Return (x, y) of the center of cell containing provided text 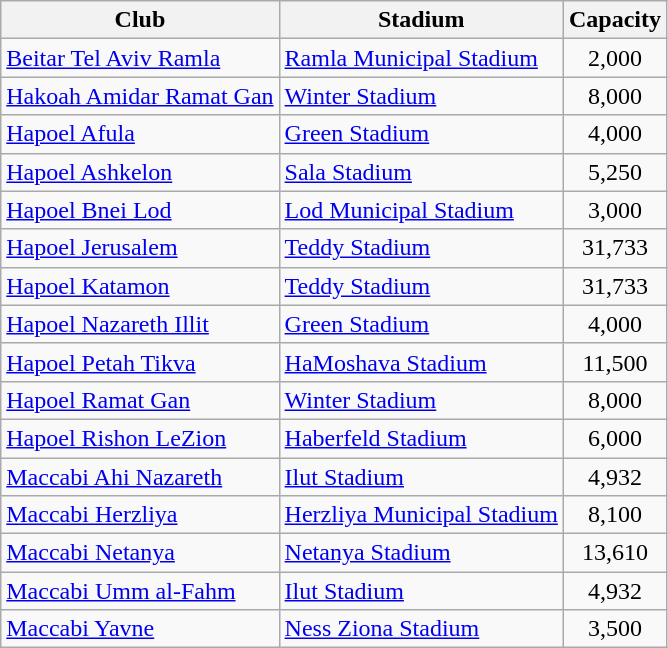
Maccabi Netanya (140, 553)
Herzliya Municipal Stadium (421, 515)
Hakoah Amidar Ramat Gan (140, 96)
Maccabi Yavne (140, 629)
Netanya Stadium (421, 553)
Capacity (614, 20)
Maccabi Ahi Nazareth (140, 477)
Maccabi Umm al-Fahm (140, 591)
11,500 (614, 362)
13,610 (614, 553)
Stadium (421, 20)
Club (140, 20)
Sala Stadium (421, 172)
Lod Municipal Stadium (421, 210)
Haberfeld Stadium (421, 438)
HaMoshava Stadium (421, 362)
2,000 (614, 58)
6,000 (614, 438)
Hapoel Jerusalem (140, 248)
Ness Ziona Stadium (421, 629)
Ramla Municipal Stadium (421, 58)
Hapoel Rishon LeZion (140, 438)
Hapoel Nazareth Illit (140, 324)
Hapoel Katamon (140, 286)
Hapoel Bnei Lod (140, 210)
Hapoel Petah Tikva (140, 362)
5,250 (614, 172)
Hapoel Afula (140, 134)
Hapoel Ashkelon (140, 172)
8,100 (614, 515)
Beitar Tel Aviv Ramla (140, 58)
Hapoel Ramat Gan (140, 400)
3,500 (614, 629)
Maccabi Herzliya (140, 515)
3,000 (614, 210)
